Return the [x, y] coordinate for the center point of the cell that contains the specified text.  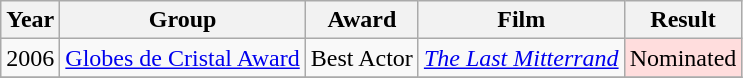
The Last Mitterrand [521, 58]
Group [182, 20]
Film [521, 20]
Best Actor [362, 58]
2006 [30, 58]
Result [683, 20]
Nominated [683, 58]
Globes de Cristal Award [182, 58]
Award [362, 20]
Year [30, 20]
